Identify which cell holds the provided text, then report its [x, y] central coordinate. 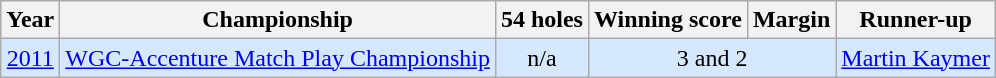
n/a [542, 58]
3 and 2 [712, 58]
Martin Kaymer [916, 58]
Margin [791, 20]
WGC-Accenture Match Play Championship [278, 58]
Winning score [668, 20]
Year [30, 20]
Runner-up [916, 20]
Championship [278, 20]
54 holes [542, 20]
2011 [30, 58]
